Provide the [x, y] coordinate of the cell's center where the given text is located.  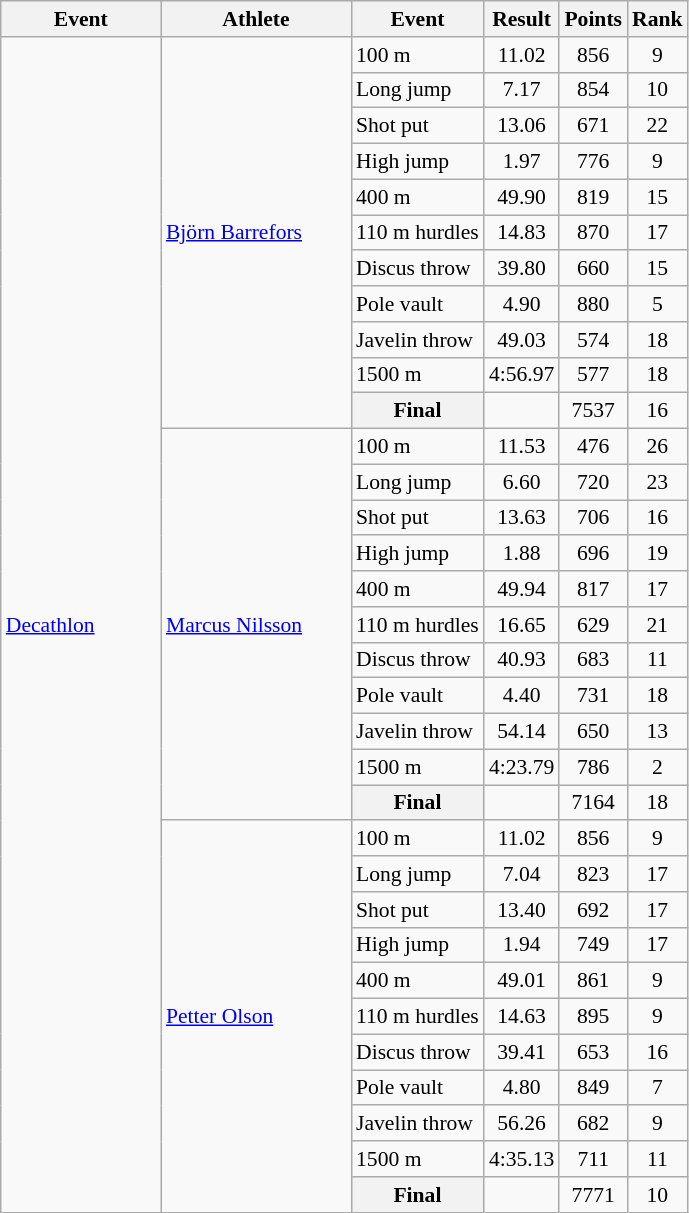
682 [593, 1124]
4.90 [522, 304]
476 [593, 447]
823 [593, 874]
11.53 [522, 447]
720 [593, 482]
7 [658, 1088]
26 [658, 447]
6.60 [522, 482]
Decathlon [81, 625]
577 [593, 375]
711 [593, 1159]
650 [593, 732]
7771 [593, 1195]
21 [658, 625]
683 [593, 660]
629 [593, 625]
16.65 [522, 625]
49.90 [522, 197]
5 [658, 304]
19 [658, 554]
1.97 [522, 162]
14.63 [522, 1017]
1.94 [522, 945]
817 [593, 589]
Petter Olson [256, 1017]
4:35.13 [522, 1159]
731 [593, 696]
49.94 [522, 589]
692 [593, 910]
13.40 [522, 910]
22 [658, 126]
4.80 [522, 1088]
1.88 [522, 554]
870 [593, 233]
696 [593, 554]
2 [658, 767]
749 [593, 945]
Result [522, 19]
776 [593, 162]
39.80 [522, 269]
40.93 [522, 660]
23 [658, 482]
660 [593, 269]
895 [593, 1017]
786 [593, 767]
49.01 [522, 981]
39.41 [522, 1052]
4:56.97 [522, 375]
574 [593, 340]
880 [593, 304]
Athlete [256, 19]
849 [593, 1088]
653 [593, 1052]
54.14 [522, 732]
671 [593, 126]
Marcus Nilsson [256, 625]
7.17 [522, 90]
Rank [658, 19]
706 [593, 518]
854 [593, 90]
14.83 [522, 233]
13 [658, 732]
4:23.79 [522, 767]
7537 [593, 411]
861 [593, 981]
819 [593, 197]
56.26 [522, 1124]
13.63 [522, 518]
13.06 [522, 126]
4.40 [522, 696]
7164 [593, 803]
7.04 [522, 874]
49.03 [522, 340]
Points [593, 19]
Björn Barrefors [256, 233]
